Extract the (X, Y) coordinate from the center of the cell holding the provided text.  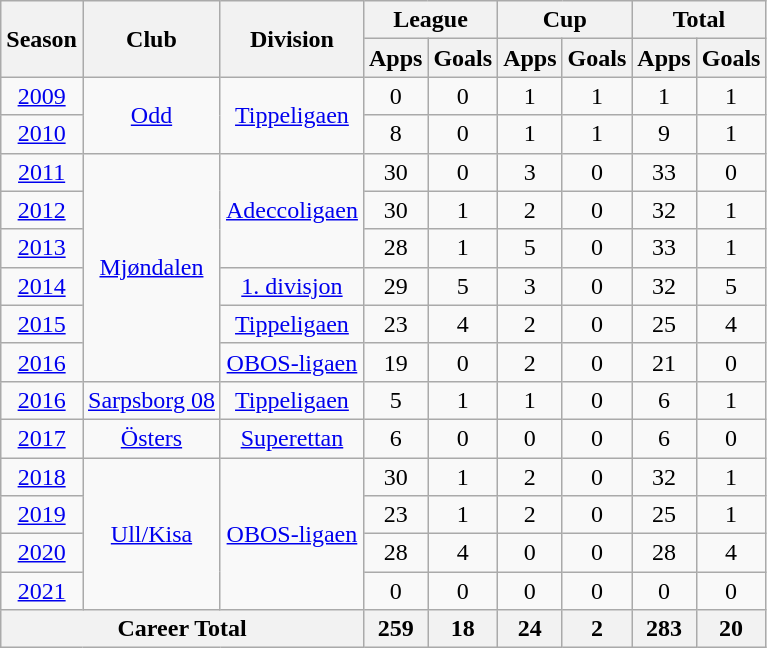
Odd (151, 115)
Sarpsborg 08 (151, 400)
2012 (42, 210)
8 (395, 134)
Season (42, 39)
29 (395, 286)
2020 (42, 553)
Östers (151, 438)
Club (151, 39)
9 (664, 134)
2009 (42, 96)
Career Total (182, 629)
2011 (42, 172)
2015 (42, 324)
2010 (42, 134)
Ull/Kisa (151, 534)
2013 (42, 248)
21 (664, 362)
19 (395, 362)
18 (463, 629)
Division (292, 39)
2017 (42, 438)
Adeccoligaen (292, 210)
259 (395, 629)
Total (699, 20)
2014 (42, 286)
24 (530, 629)
2018 (42, 477)
2021 (42, 591)
League (430, 20)
2019 (42, 515)
20 (731, 629)
283 (664, 629)
Superettan (292, 438)
Mjøndalen (151, 267)
1. divisjon (292, 286)
Cup (565, 20)
